Pinpoint the cell where the given text exists, returning its (X, Y) midpoint coordinate. 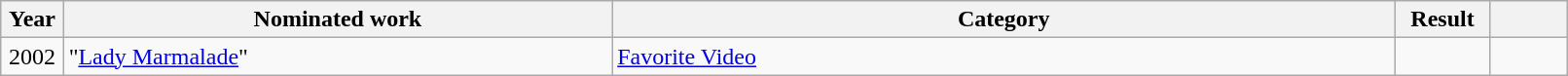
"Lady Marmalade" (338, 57)
Year (32, 19)
Favorite Video (1004, 57)
Result (1442, 19)
Category (1004, 19)
2002 (32, 57)
Nominated work (338, 19)
